Return the [x, y] coordinate for the center point of the cell that contains the specified text.  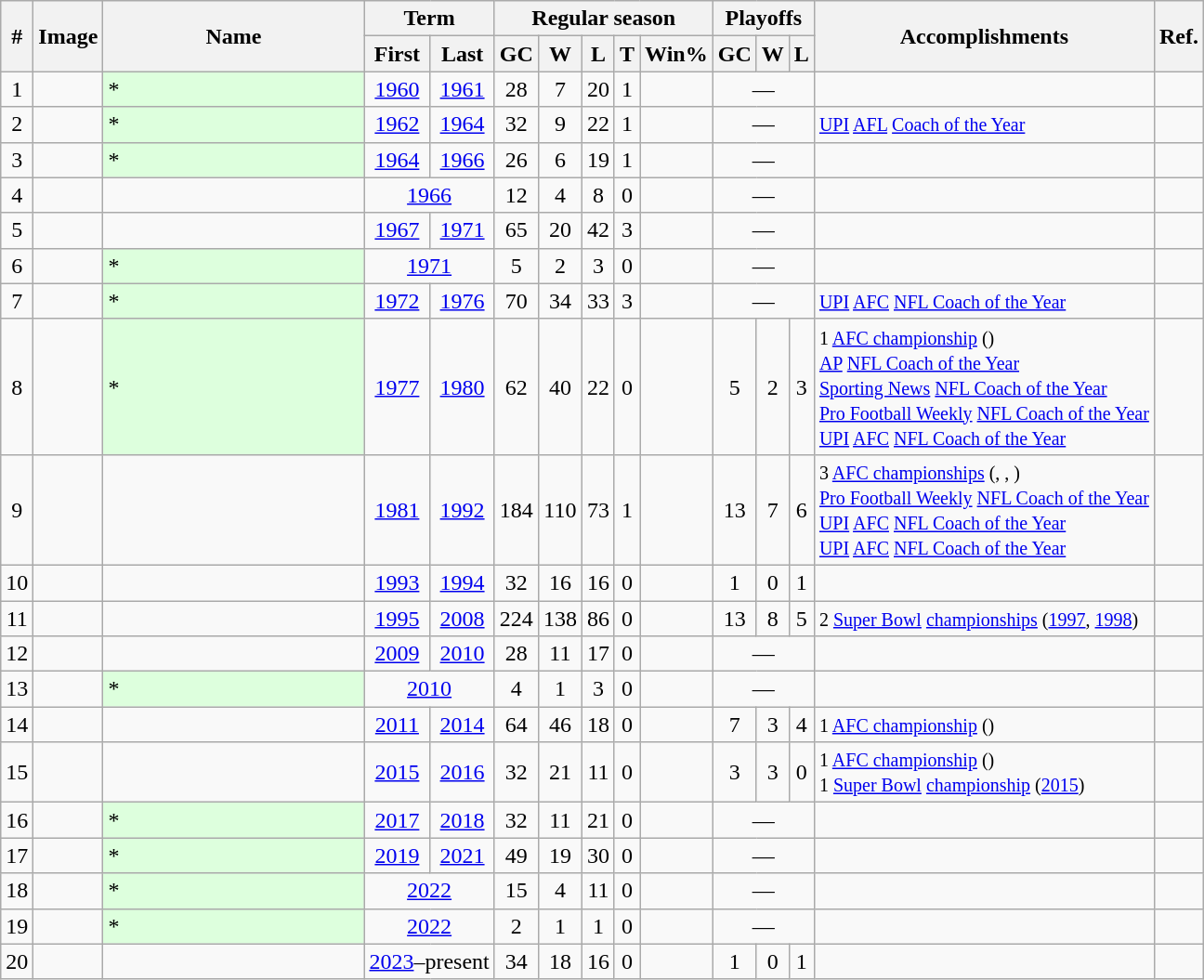
2016 [463, 773]
70 [517, 301]
3 AFC championships (, , ) Pro Football Weekly NFL Coach of the Year UPI AFC NFL Coach of the Year UPI AFC NFL Coach of the Year [984, 509]
1980 [463, 386]
1 AFC championship () [984, 725]
65 [517, 230]
1995 [398, 618]
86 [598, 618]
73 [598, 509]
14 [17, 725]
# [17, 36]
Name [234, 36]
UPI AFL Coach of the Year [984, 124]
49 [517, 856]
1992 [463, 509]
26 [517, 160]
224 [517, 618]
Accomplishments [984, 36]
10 [17, 582]
1976 [463, 301]
2023–present [429, 961]
33 [598, 301]
1972 [398, 301]
UPI AFC NFL Coach of the Year [984, 301]
2018 [463, 820]
2017 [398, 820]
Playoffs [764, 19]
1962 [398, 124]
2019 [398, 856]
42 [598, 230]
1977 [398, 386]
Ref. [1178, 36]
1994 [463, 582]
184 [517, 509]
2021 [463, 856]
46 [559, 725]
138 [559, 618]
2008 [463, 618]
2015 [398, 773]
Term [429, 19]
64 [517, 725]
1967 [398, 230]
110 [559, 509]
2009 [398, 654]
1960 [398, 89]
Regular season [604, 19]
Last [463, 54]
1993 [398, 582]
2014 [463, 725]
1 AFC championship ()1 Super Bowl championship (2015) [984, 773]
40 [559, 386]
2 Super Bowl championships (1997, 1998) [984, 618]
30 [598, 856]
T [626, 54]
1961 [463, 89]
First [398, 54]
62 [517, 386]
Win% [676, 54]
2011 [398, 725]
Image [69, 36]
1981 [398, 509]
